Provide the (X, Y) coordinate of the cell's center where the given text is located.  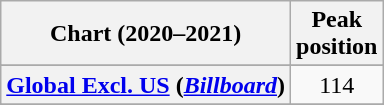
114 (337, 85)
Global Excl. US (Billboard) (146, 85)
Peakposition (337, 34)
Chart (2020–2021) (146, 34)
